Locate the cell with the specified text and output its (X, Y) center coordinate. 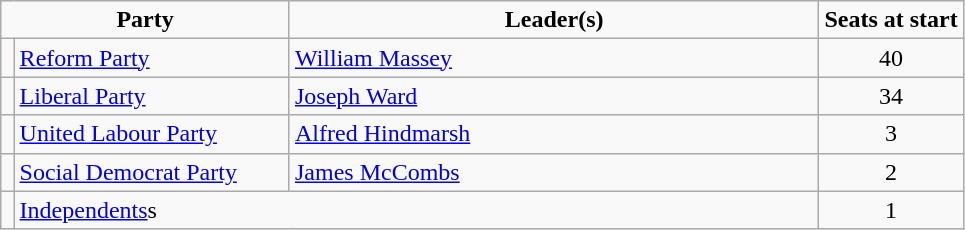
34 (891, 96)
1 (891, 210)
Social Democrat Party (152, 172)
Party (146, 20)
William Massey (554, 58)
Independentss (416, 210)
James McCombs (554, 172)
United Labour Party (152, 134)
2 (891, 172)
Joseph Ward (554, 96)
3 (891, 134)
40 (891, 58)
Seats at start (891, 20)
Liberal Party (152, 96)
Alfred Hindmarsh (554, 134)
Leader(s) (554, 20)
Reform Party (152, 58)
